Pinpoint the cell where the given text exists, returning its (x, y) midpoint coordinate. 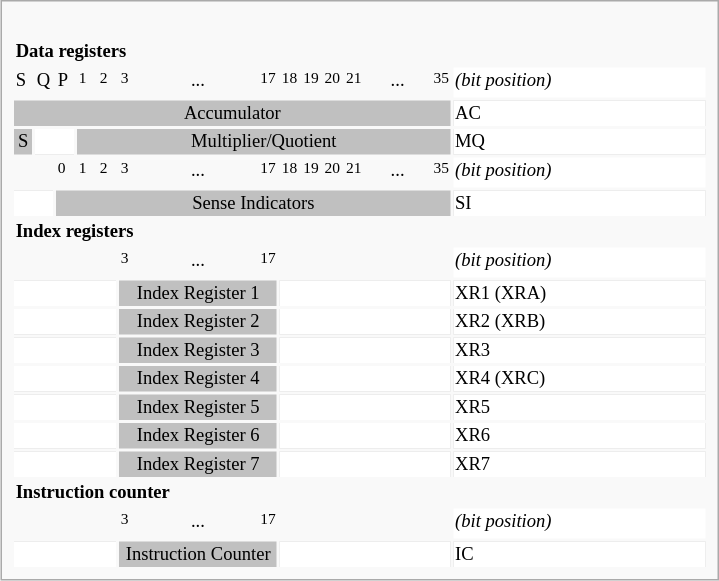
Index Register 3 (198, 351)
Index Register 7 (198, 465)
MQ (580, 142)
AC (580, 113)
XR6 (580, 436)
Index Register 5 (198, 408)
Index Register 6 (198, 436)
Accumulator (232, 113)
Index Register 2 (198, 322)
XR7 (580, 465)
Instruction counter (232, 493)
Index Register 1 (198, 294)
Q (44, 82)
Multiplier/Quotient (264, 142)
XR2 (XRB) (580, 322)
SI (580, 204)
XR3 (580, 351)
IC (580, 555)
0 (65, 172)
Index registers (360, 232)
Index Register 4 (198, 379)
Data registers (360, 52)
Instruction Counter (198, 555)
XR4 (XRC) (580, 379)
XR1 (XRA) (580, 294)
Sense Indicators (253, 204)
P (65, 82)
XR5 (580, 408)
